Search for the cell housing the specified text and yield its (X, Y) center coordinate. 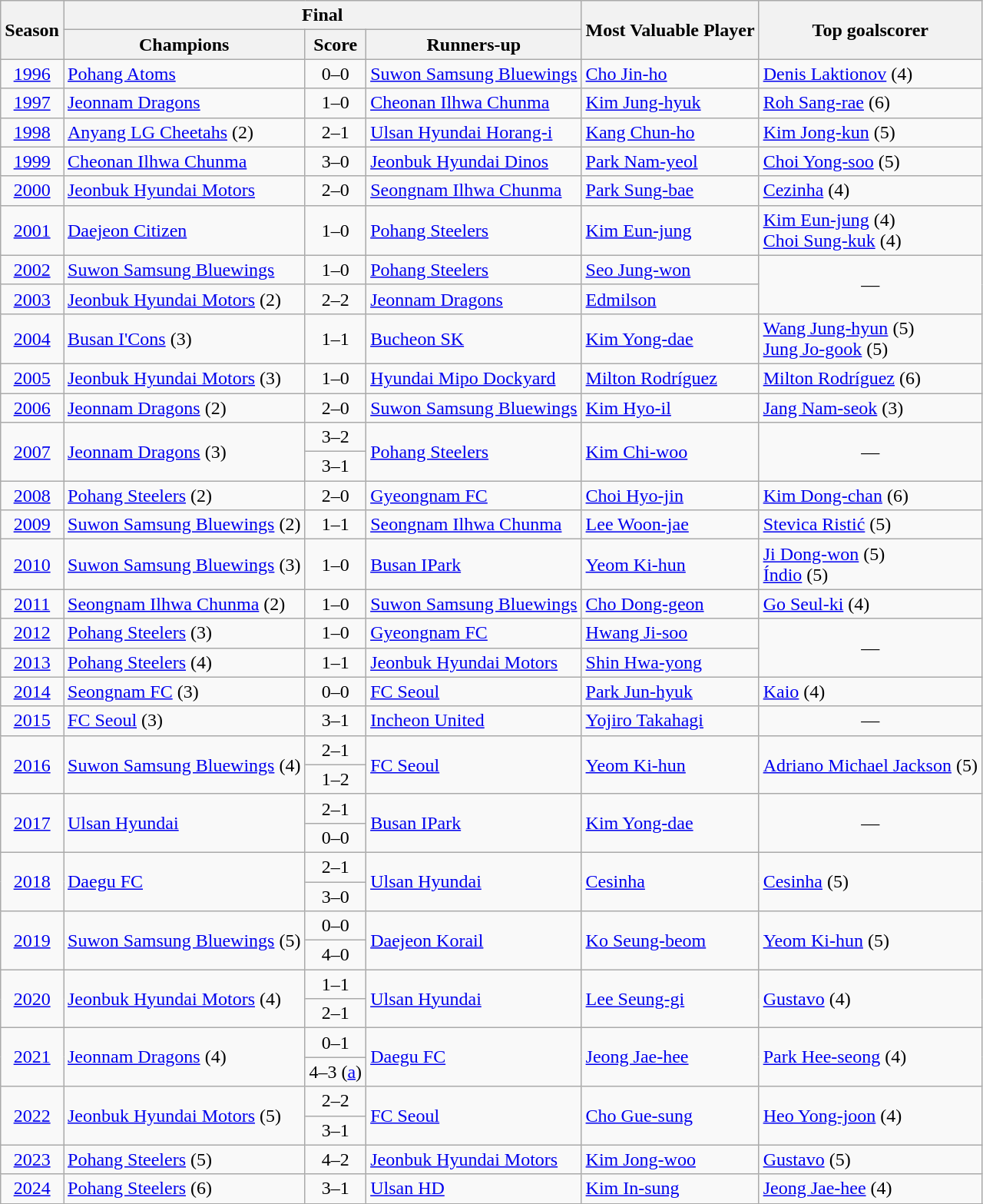
Ulsan Hyundai Horang-i (474, 132)
Wang Jung-hyun (5) Jung Jo-gook (5) (870, 338)
Pohang Steelers (6) (184, 1189)
Kim Eun-jung (4) Choi Sung-kuk (4) (870, 231)
Jeonbuk Hyundai Motors (2) (184, 299)
Lee Woon-jae (670, 525)
Pohang Steelers (5) (184, 1159)
Kim In-sung (670, 1189)
Adriano Michael Jackson (5) (870, 765)
Anyang LG Cheetahs (2) (184, 132)
2008 (32, 496)
Kim Jong-kun (5) (870, 132)
Suwon Samsung Bluewings (4) (184, 765)
1998 (32, 132)
2019 (32, 940)
Cho Jin-ho (670, 74)
Suwon Samsung Bluewings (2) (184, 525)
Champions (184, 45)
Jeonnam Dragons (4) (184, 1057)
Jeonbuk Hyundai Motors (4) (184, 999)
Jeong Jae-hee (4) (870, 1189)
Bucheon SK (474, 338)
Cesinha (5) (870, 881)
2000 (32, 191)
Cho Gue-sung (670, 1116)
Daejeon Citizen (184, 231)
1997 (32, 103)
Jeonbuk Hyundai Motors (3) (184, 378)
2020 (32, 999)
Cezinha (4) (870, 191)
Kaio (4) (870, 692)
2014 (32, 692)
FC Seoul (3) (184, 721)
2022 (32, 1116)
Park Hee-seong (4) (870, 1057)
Jeonbuk Hyundai Dinos (474, 161)
2024 (32, 1189)
2001 (32, 231)
Score (336, 45)
Top goalscorer (870, 30)
2017 (32, 823)
Gustavo (5) (870, 1159)
Denis Laktionov (4) (870, 74)
Edmilson (670, 299)
Stevica Ristić (5) (870, 525)
Jang Nam-seok (3) (870, 408)
3–2 (336, 437)
Pohang Steelers (3) (184, 633)
Roh Sang-rae (6) (870, 103)
Ulsan HD (474, 1189)
Busan I'Cons (3) (184, 338)
0–1 (336, 1043)
Most Valuable Player (670, 30)
Seongnam Ilhwa Chunma (2) (184, 604)
Jeonbuk Hyundai Motors (5) (184, 1116)
Kang Chun-ho (670, 132)
2002 (32, 270)
2012 (32, 633)
2003 (32, 299)
Gustavo (4) (870, 999)
Lee Seung-gi (670, 999)
Choi Yong-soo (5) (870, 161)
Seo Jung-won (670, 270)
Park Jun-hyuk (670, 692)
Kim Hyo-il (670, 408)
Hyundai Mipo Dockyard (474, 378)
Season (32, 30)
Ko Seung-beom (670, 940)
Shin Hwa-yong (670, 662)
1996 (32, 74)
4–2 (336, 1159)
Yeom Ki-hun (5) (870, 940)
4–0 (336, 955)
Suwon Samsung Bluewings (5) (184, 940)
2018 (32, 881)
2021 (32, 1057)
Daejeon Korail (474, 940)
2011 (32, 604)
2010 (32, 564)
Kim Chi-woo (670, 452)
Pohang Atoms (184, 74)
2009 (32, 525)
Milton Rodríguez (670, 378)
Milton Rodríguez (6) (870, 378)
Pohang Steelers (4) (184, 662)
2006 (32, 408)
Go Seul-ki (4) (870, 604)
Yojiro Takahagi (670, 721)
Kim Dong-chan (6) (870, 496)
Cesinha (670, 881)
1–2 (336, 779)
Kim Jong-woo (670, 1159)
1999 (32, 161)
2016 (32, 765)
Hwang Ji-soo (670, 633)
2004 (32, 338)
2013 (32, 662)
2005 (32, 378)
4–3 (a) (336, 1072)
Jeonnam Dragons (3) (184, 452)
Cho Dong-geon (670, 604)
Park Nam-yeol (670, 161)
2007 (32, 452)
Pohang Steelers (2) (184, 496)
2015 (32, 721)
Heo Yong-joon (4) (870, 1116)
Jeonnam Dragons (2) (184, 408)
Incheon United (474, 721)
2023 (32, 1159)
Kim Eun-jung (670, 231)
Choi Hyo-jin (670, 496)
Park Sung-bae (670, 191)
Seongnam FC (3) (184, 692)
Suwon Samsung Bluewings (3) (184, 564)
Ji Dong-won (5) Índio (5) (870, 564)
Jeong Jae-hee (670, 1057)
Runners-up (474, 45)
Final (323, 15)
Kim Jung-hyuk (670, 103)
